Pinpoint the cell where the given text exists, returning its (x, y) midpoint coordinate. 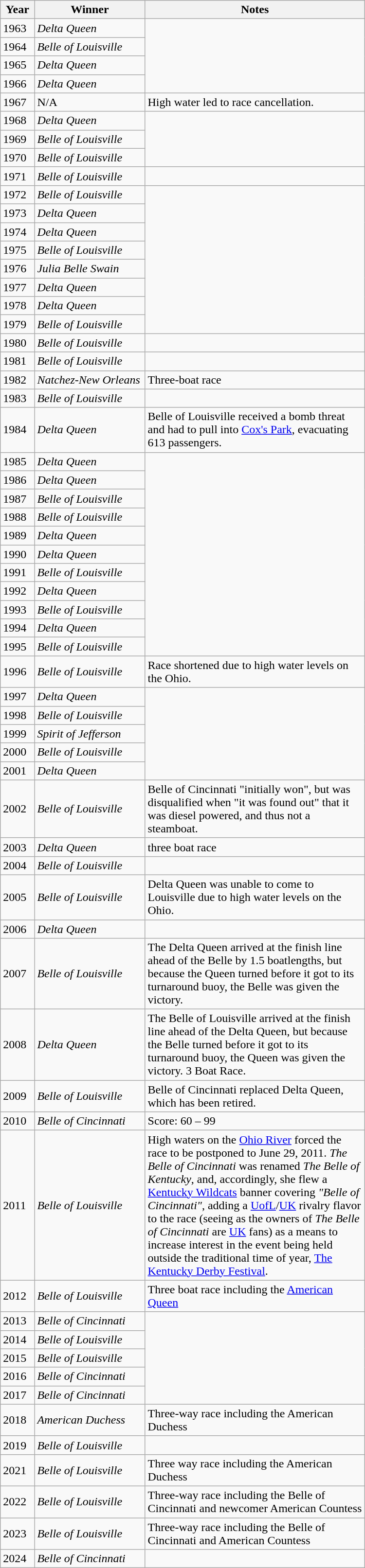
Notes (255, 10)
Spirit of Jefferson (90, 734)
2018 (18, 1420)
2016 (18, 1376)
1976 (18, 269)
1996 (18, 672)
1990 (18, 554)
American Duchess (90, 1420)
2010 (18, 1121)
1988 (18, 517)
Three boat race including the American Queen (255, 1296)
1974 (18, 232)
Three-boat race (255, 380)
2000 (18, 752)
Three way race including the American Duchess (255, 1470)
2006 (18, 929)
2004 (18, 865)
1992 (18, 591)
1985 (18, 461)
1979 (18, 324)
2007 (18, 974)
1966 (18, 84)
1965 (18, 65)
2008 (18, 1045)
Race shortened due to high water levels on the Ohio. (255, 672)
2022 (18, 1501)
Natchez-New Orleans (90, 380)
1977 (18, 287)
2024 (18, 1559)
Belle of Cincinnati "initially won", but was disqualified when "it was found out" that it was diesel powered, and thus not a steamboat. (255, 809)
2013 (18, 1321)
three boat race (255, 847)
2012 (18, 1296)
Julia Belle Swain (90, 269)
1987 (18, 498)
1986 (18, 480)
1994 (18, 628)
1984 (18, 430)
1980 (18, 343)
1963 (18, 28)
1973 (18, 213)
1970 (18, 158)
N/A (90, 102)
1971 (18, 176)
Three-way race including the American Duchess (255, 1420)
High water led to race cancellation. (255, 102)
Year (18, 10)
1997 (18, 697)
1972 (18, 194)
2005 (18, 897)
Score: 60 – 99 (255, 1121)
2021 (18, 1470)
1998 (18, 715)
2017 (18, 1395)
2001 (18, 771)
2002 (18, 809)
Three-way race including the Belle of Cincinnati and American Countess (255, 1533)
1983 (18, 398)
Three-way race including the Belle of Cincinnati and newcomer American Countess (255, 1501)
1969 (18, 139)
2015 (18, 1358)
1964 (18, 47)
1991 (18, 573)
1981 (18, 361)
1999 (18, 734)
Winner (90, 10)
Belle of Cincinnati replaced Delta Queen, which has been retired. (255, 1096)
1993 (18, 610)
1989 (18, 535)
1975 (18, 250)
1978 (18, 306)
2023 (18, 1533)
2011 (18, 1205)
1967 (18, 102)
1982 (18, 380)
Delta Queen was unable to come to Louisville due to high water levels on the Ohio. (255, 897)
Belle of Louisville received a bomb threat and had to pull into Cox's Park, evacuating 613 passengers. (255, 430)
2003 (18, 847)
2019 (18, 1445)
1968 (18, 121)
2014 (18, 1339)
2009 (18, 1096)
1995 (18, 647)
